Scan for the cell matching the given text and deliver its [X, Y] coordinate at center. 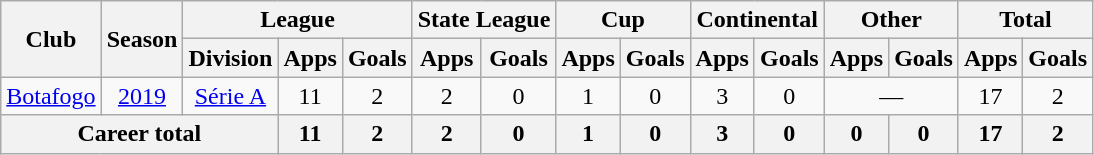
Club [51, 39]
Série A [230, 96]
State League [484, 20]
Continental [757, 20]
Total [1025, 20]
Season [142, 39]
2019 [142, 96]
Botafogo [51, 96]
Other [891, 20]
Cup [623, 20]
Division [230, 58]
Career total [140, 134]
— [891, 96]
League [298, 20]
